Identify which cell holds the provided text, then report its (X, Y) central coordinate. 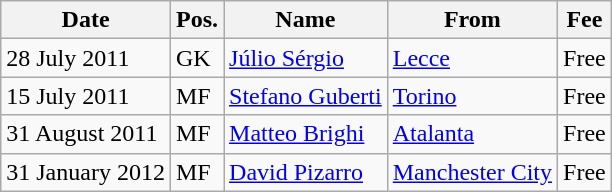
Manchester City (472, 172)
Pos. (196, 20)
Matteo Brighi (306, 134)
Lecce (472, 58)
David Pizarro (306, 172)
31 January 2012 (86, 172)
Stefano Guberti (306, 96)
Fee (585, 20)
15 July 2011 (86, 96)
31 August 2011 (86, 134)
Date (86, 20)
Atalanta (472, 134)
GK (196, 58)
Júlio Sérgio (306, 58)
28 July 2011 (86, 58)
Torino (472, 96)
From (472, 20)
Name (306, 20)
